Scan for the cell matching the given text and deliver its (x, y) coordinate at center. 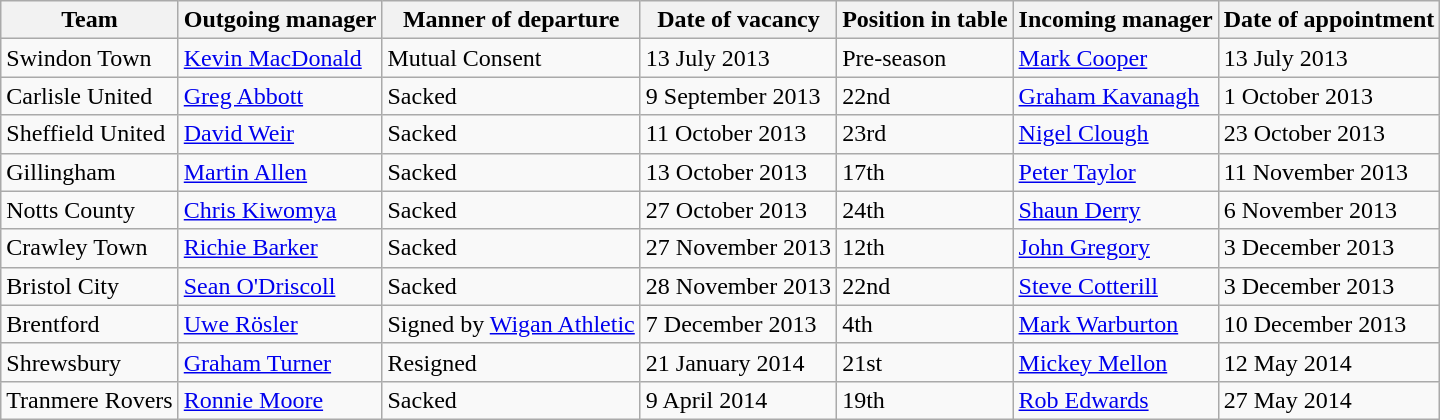
Signed by Wigan Athletic (511, 324)
Brentford (90, 324)
Date of appointment (1329, 20)
Chris Kiwomya (280, 210)
Kevin MacDonald (280, 58)
11 October 2013 (738, 134)
Tranmere Rovers (90, 400)
Uwe Rösler (280, 324)
Mickey Mellon (1116, 362)
Outgoing manager (280, 20)
21st (925, 362)
Sheffield United (90, 134)
12th (925, 248)
Martin Allen (280, 172)
27 November 2013 (738, 248)
Date of vacancy (738, 20)
David Weir (280, 134)
Mark Warburton (1116, 324)
Gillingham (90, 172)
Sean O'Driscoll (280, 286)
Bristol City (90, 286)
Notts County (90, 210)
Nigel Clough (1116, 134)
Swindon Town (90, 58)
Pre-season (925, 58)
24th (925, 210)
12 May 2014 (1329, 362)
Manner of departure (511, 20)
Rob Edwards (1116, 400)
1 October 2013 (1329, 96)
Steve Cotterill (1116, 286)
Carlisle United (90, 96)
Ronnie Moore (280, 400)
4th (925, 324)
10 December 2013 (1329, 324)
23rd (925, 134)
Crawley Town (90, 248)
Mutual Consent (511, 58)
Greg Abbott (280, 96)
21 January 2014 (738, 362)
Peter Taylor (1116, 172)
Graham Turner (280, 362)
27 October 2013 (738, 210)
28 November 2013 (738, 286)
19th (925, 400)
Mark Cooper (1116, 58)
Graham Kavanagh (1116, 96)
9 April 2014 (738, 400)
13 October 2013 (738, 172)
23 October 2013 (1329, 134)
Resigned (511, 362)
Team (90, 20)
Shrewsbury (90, 362)
9 September 2013 (738, 96)
17th (925, 172)
6 November 2013 (1329, 210)
Incoming manager (1116, 20)
John Gregory (1116, 248)
Position in table (925, 20)
11 November 2013 (1329, 172)
Richie Barker (280, 248)
27 May 2014 (1329, 400)
7 December 2013 (738, 324)
Shaun Derry (1116, 210)
